Return the (x, y) coordinate for the center point of the cell that contains the specified text.  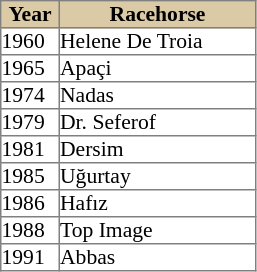
Hafız (157, 204)
1985 (30, 176)
Dr. Seferof (157, 122)
Racehorse (157, 14)
1991 (30, 258)
Helene De Troia (157, 42)
1965 (30, 68)
Dersim (157, 150)
1974 (30, 96)
1988 (30, 230)
Uğurtay (157, 176)
1979 (30, 122)
Nadas (157, 96)
Year (30, 14)
1986 (30, 204)
Abbas (157, 258)
Apaçi (157, 68)
Top Image (157, 230)
1960 (30, 42)
1981 (30, 150)
